Locate the cell with the specified text and output its (x, y) center coordinate. 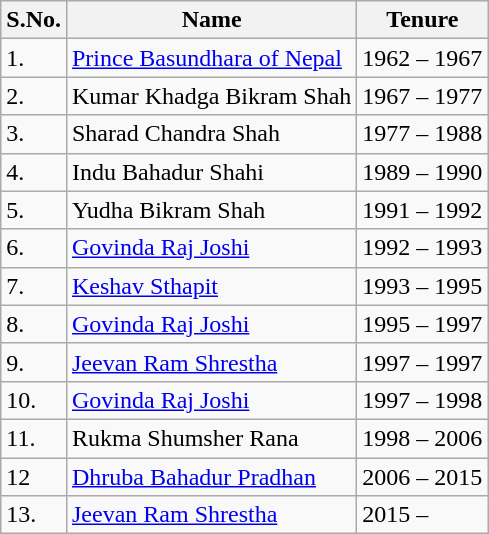
9. (34, 362)
1993 – 1995 (422, 286)
2. (34, 96)
Sharad Chandra Shah (211, 134)
Kumar Khadga Bikram Shah (211, 96)
Tenure (422, 20)
5. (34, 210)
1995 – 1997 (422, 324)
1992 – 1993 (422, 248)
1991 – 1992 (422, 210)
11. (34, 438)
Indu Bahadur Shahi (211, 172)
Prince Basundhara of Nepal (211, 58)
Name (211, 20)
Rukma Shumsher Rana (211, 438)
1967 – 1977 (422, 96)
1. (34, 58)
12 (34, 477)
7. (34, 286)
6. (34, 248)
13. (34, 515)
3. (34, 134)
Keshav Sthapit (211, 286)
10. (34, 400)
1997 – 1997 (422, 362)
4. (34, 172)
2015 – (422, 515)
2006 – 2015 (422, 477)
1962 – 1967 (422, 58)
S.No. (34, 20)
8. (34, 324)
1998 – 2006 (422, 438)
1989 – 1990 (422, 172)
Dhruba Bahadur Pradhan (211, 477)
1997 – 1998 (422, 400)
Yudha Bikram Shah (211, 210)
1977 – 1988 (422, 134)
